From the cell containing the given text, extract its center point as (X, Y) coordinate. 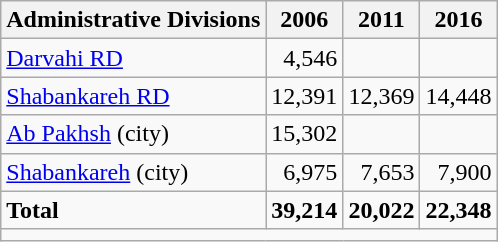
6,975 (304, 172)
Shabankareh (city) (134, 172)
Shabankareh RD (134, 96)
4,546 (304, 58)
Administrative Divisions (134, 20)
7,900 (458, 172)
22,348 (458, 210)
2011 (382, 20)
20,022 (382, 210)
12,369 (382, 96)
15,302 (304, 134)
39,214 (304, 210)
2016 (458, 20)
7,653 (382, 172)
Ab Pakhsh (city) (134, 134)
Darvahi RD (134, 58)
Total (134, 210)
2006 (304, 20)
12,391 (304, 96)
14,448 (458, 96)
